Extract the (X, Y) coordinate from the center of the cell holding the provided text.  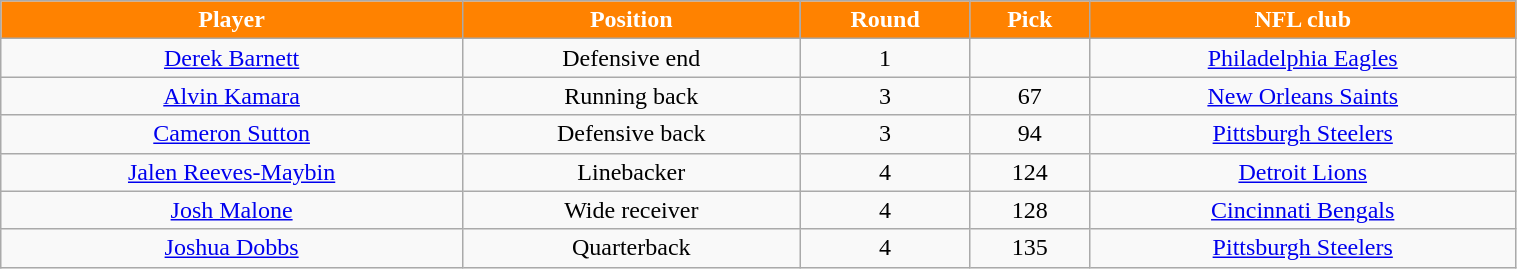
Philadelphia Eagles (1302, 58)
Round (885, 20)
Linebacker (631, 172)
Quarterback (631, 248)
124 (1030, 172)
Defensive back (631, 134)
135 (1030, 248)
Cameron Sutton (232, 134)
94 (1030, 134)
Josh Malone (232, 210)
NFL club (1302, 20)
Alvin Kamara (232, 96)
Wide receiver (631, 210)
1 (885, 58)
Player (232, 20)
Cincinnati Bengals (1302, 210)
Joshua Dobbs (232, 248)
128 (1030, 210)
New Orleans Saints (1302, 96)
Pick (1030, 20)
Position (631, 20)
67 (1030, 96)
Detroit Lions (1302, 172)
Derek Barnett (232, 58)
Defensive end (631, 58)
Jalen Reeves-Maybin (232, 172)
Running back (631, 96)
